Capture the cell that displays the provided text and extract its (x, y) central coordinate. 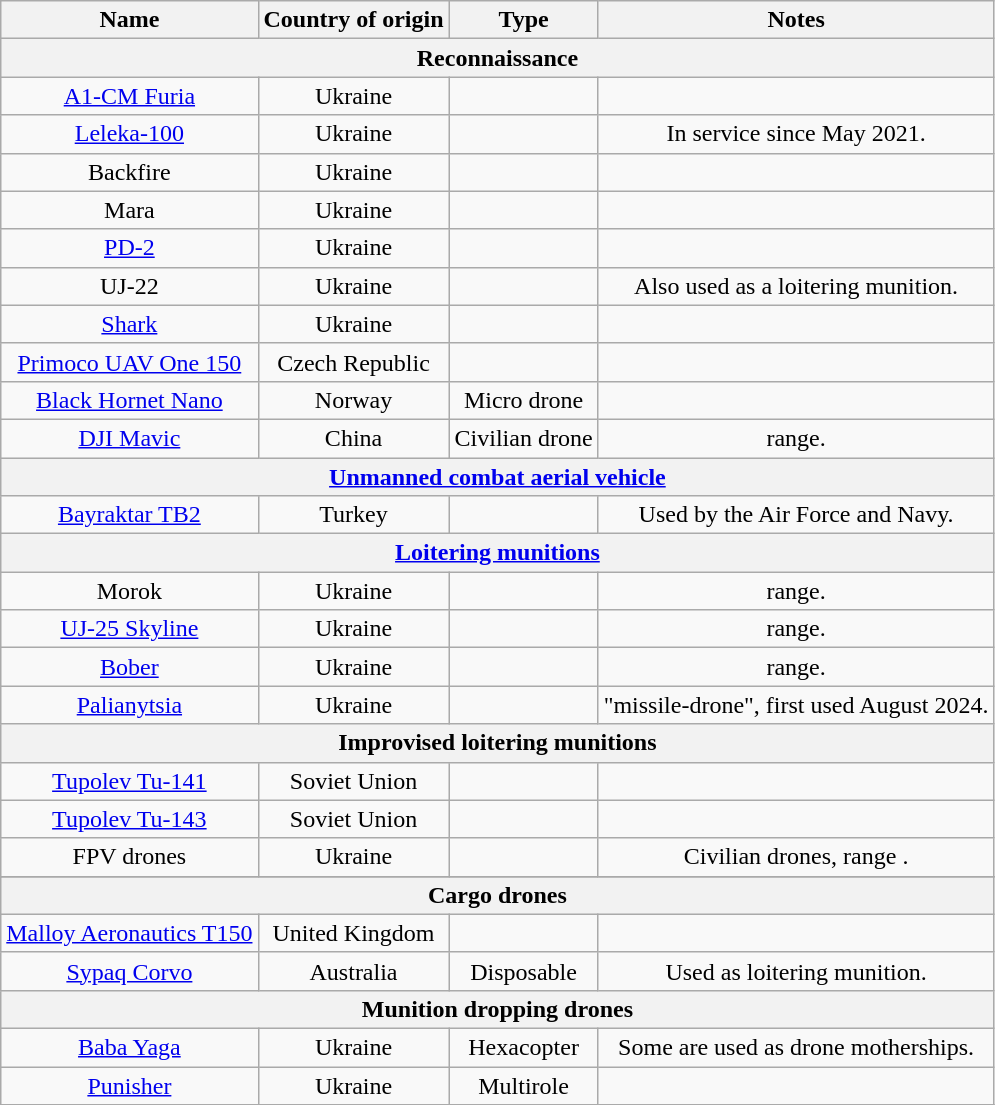
Civilian drones, range . (796, 857)
Bober (130, 667)
Some are used as drone motherships. (796, 1047)
Punisher (130, 1085)
Australia (354, 971)
Unmanned combat aerial vehicle (498, 477)
In service since May 2021. (796, 134)
FPV drones (130, 857)
A1-CM Furia (130, 96)
Munition dropping drones (498, 1009)
Baba Yaga (130, 1047)
Shark (130, 324)
Black Hornet Nano (130, 400)
Type (524, 20)
Multirole (524, 1085)
PD-2 (130, 248)
Tupolev Tu-141 (130, 781)
Backfire (130, 172)
Loitering munitions (498, 553)
Used as loitering munition. (796, 971)
Disposable (524, 971)
Bayraktar TB2 (130, 515)
Used by the Air Force and Navy. (796, 515)
Country of origin (354, 20)
Micro drone (524, 400)
Hexacopter (524, 1047)
DJI Mavic (130, 438)
Tupolev Tu-143 (130, 819)
Leleka-100 (130, 134)
China (354, 438)
Civilian drone (524, 438)
Morok (130, 591)
Cargo drones (498, 895)
UJ-22 (130, 286)
Reconnaissance (498, 58)
Improvised loitering munitions (498, 743)
UJ-25 Skyline (130, 629)
Mara (130, 210)
"missile-drone", first used August 2024. (796, 705)
United Kingdom (354, 933)
Notes (796, 20)
Turkey (354, 515)
Norway (354, 400)
Palianytsia (130, 705)
Malloy Aeronautics T150 (130, 933)
Sypaq Corvo (130, 971)
Primoco UAV One 150 (130, 362)
Czech Republic (354, 362)
Also used as a loitering munition. (796, 286)
Name (130, 20)
